Provide the (X, Y) coordinate of the cell's center where the given text is located.  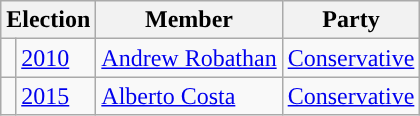
Andrew Robathan (189, 58)
Party (351, 20)
2010 (56, 58)
Member (189, 20)
Election (48, 20)
2015 (56, 96)
Alberto Costa (189, 96)
